Capture the cell that displays the provided text and extract its (X, Y) central coordinate. 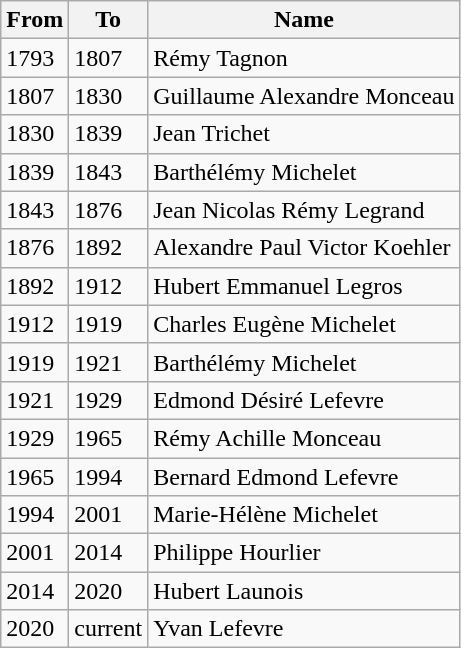
Rémy Tagnon (304, 58)
Guillaume Alexandre Monceau (304, 96)
Philippe Hourlier (304, 553)
To (108, 20)
Rémy Achille Monceau (304, 438)
Hubert Emmanuel Legros (304, 286)
From (35, 20)
Yvan Lefevre (304, 629)
Marie-Hélène Michelet (304, 515)
current (108, 629)
Jean Trichet (304, 134)
Bernard Edmond Lefevre (304, 477)
1793 (35, 58)
Name (304, 20)
Edmond Désiré Lefevre (304, 400)
Charles Eugène Michelet (304, 324)
Alexandre Paul Victor Koehler (304, 248)
Hubert Launois (304, 591)
Jean Nicolas Rémy Legrand (304, 210)
